Capture the cell that displays the provided text and extract its (x, y) central coordinate. 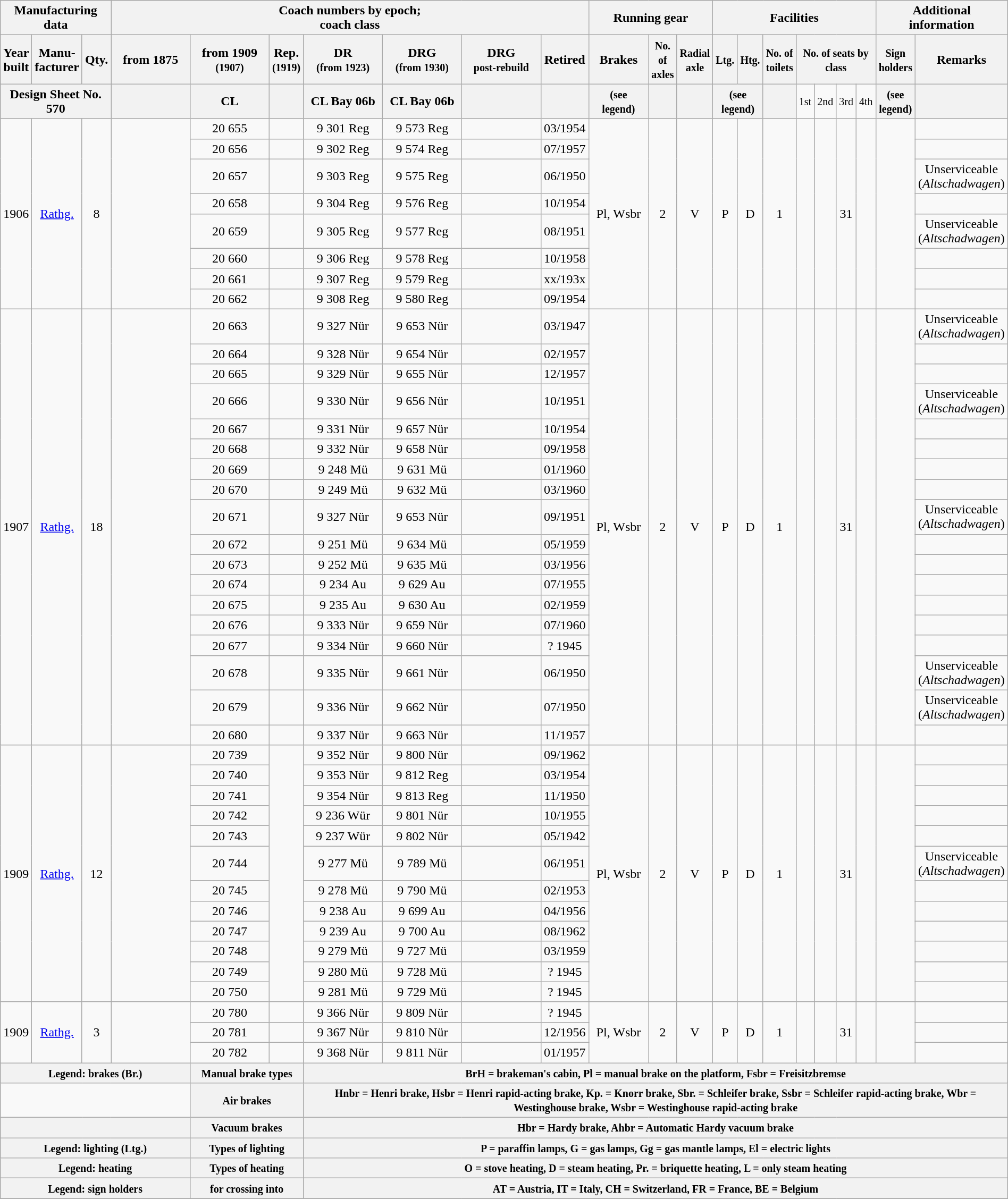
20 676 (230, 625)
9 810 Nür (422, 1032)
9 234 Au (343, 585)
Ltg. (725, 60)
9 333 Nür (343, 625)
9 658 Nür (422, 449)
BrH = brakeman's cabin, Pl = manual brake on the platform, Fsbr = Freisitzbremse (656, 1073)
20 671 (230, 517)
9 661 Nür (422, 673)
9 655 Nür (422, 374)
1906 (16, 214)
09/1958 (565, 449)
08/1962 (565, 931)
Types of heating (247, 1168)
9 251 Mü (343, 544)
9 303 Reg (343, 176)
06/1951 (565, 863)
1907 (16, 527)
20 661 (230, 278)
Legend: lighting (Ltg.) (96, 1148)
9 352 Nür (343, 755)
20 670 (230, 489)
20 666 (230, 402)
20 678 (230, 673)
Air brakes (247, 1100)
3 (96, 1032)
Radialaxle (695, 60)
20 741 (230, 796)
9 802 Nür (422, 836)
20 680 (230, 735)
12/1957 (565, 374)
9 580 Reg (422, 299)
Types of lighting (247, 1148)
20 669 (230, 469)
Facilities (794, 18)
03/1956 (565, 564)
4th (866, 101)
20 749 (230, 972)
9 659 Nür (422, 625)
9 367 Nür (343, 1032)
20 781 (230, 1032)
Htg. (750, 60)
12 (96, 874)
9 335 Nür (343, 673)
20 679 (230, 707)
3rd (846, 101)
9 239 Au (343, 931)
9 660 Nür (422, 645)
20 742 (230, 816)
10/1958 (565, 258)
9 353 Nür (343, 775)
8 (96, 214)
20 740 (230, 775)
20 780 (230, 1012)
Additional information (942, 18)
1st (805, 101)
9 252 Mü (343, 564)
9 334 Nür (343, 645)
11/1957 (565, 735)
9 789 Mü (422, 863)
9 329 Nür (343, 374)
20 665 (230, 374)
Qty. (96, 60)
9 306 Reg (343, 258)
Hbr = Hardy brake, Ahbr = Automatic Hardy vacuum brake (656, 1128)
20 747 (230, 931)
20 663 (230, 326)
DRGpost-rebuild (501, 60)
09/1962 (565, 755)
9 277 Mü (343, 863)
9 662 Nür (422, 707)
9 634 Mü (422, 544)
Design Sheet No. 570 (56, 101)
05/1942 (565, 836)
9 328 Nür (343, 353)
09/1951 (565, 517)
20 660 (230, 258)
07/1957 (565, 149)
20 664 (230, 353)
03/1960 (565, 489)
Signholders (895, 60)
20 674 (230, 585)
DRG(from 1930) (422, 60)
20 743 (230, 836)
09/1954 (565, 299)
03/1947 (565, 326)
9 632 Mü (422, 489)
9 578 Reg (422, 258)
Manu-facturer (57, 60)
10/1955 (565, 816)
07/1950 (565, 707)
07/1955 (565, 585)
xx/193x (565, 278)
AT = Austria, IT = Italy, CH = Switzerland, FR = France, BE = Belgium (656, 1188)
Vacuum brakes (247, 1128)
20 675 (230, 605)
03/1959 (565, 951)
9 331 Nür (343, 429)
20 746 (230, 911)
CL (230, 101)
9 304 Reg (343, 204)
9 631 Mü (422, 469)
Running gear (651, 18)
18 (96, 527)
9 790 Mü (422, 891)
9 302 Reg (343, 149)
Coach numbers by epoch;coach class (350, 18)
Manufacturing data (56, 18)
9 238 Au (343, 911)
20 657 (230, 176)
9 656 Nür (422, 402)
9 332 Nür (343, 449)
Brakes (619, 60)
Rep.(1919) (286, 60)
9 727 Mü (422, 951)
from 1909(1907) (230, 60)
12/1956 (565, 1032)
9 577 Reg (422, 231)
9 813 Reg (422, 796)
20 745 (230, 891)
9 629 Au (422, 585)
9 337 Nür (343, 735)
20 744 (230, 863)
10/1951 (565, 402)
9 235 Au (343, 605)
9 248 Mü (343, 469)
20 673 (230, 564)
20 782 (230, 1052)
Yearbuilt (16, 60)
20 656 (230, 149)
9 237 Wür (343, 836)
9 236 Wür (343, 816)
20 748 (230, 951)
20 672 (230, 544)
02/1959 (565, 605)
P = paraffin lamps, G = gas lamps, Gg = gas mantle lamps, El = electric lights (656, 1148)
20 658 (230, 204)
No. oftoilets (779, 60)
9 366 Nür (343, 1012)
9 573 Reg (422, 129)
No. of seats by class (836, 60)
9 575 Reg (422, 176)
9 336 Nür (343, 707)
07/1960 (565, 625)
2nd (825, 101)
9 801 Nür (422, 816)
from 1875 (151, 60)
05/1959 (565, 544)
20 655 (230, 129)
9 809 Nür (422, 1012)
9 281 Mü (343, 992)
11/1950 (565, 796)
9 574 Reg (422, 149)
Retired (565, 60)
9 280 Mü (343, 972)
Manual brake types (247, 1073)
9 308 Reg (343, 299)
9 368 Nür (343, 1052)
01/1957 (565, 1052)
9 307 Reg (343, 278)
Remarks (962, 60)
9 576 Reg (422, 204)
9 279 Mü (343, 951)
20 659 (230, 231)
20 662 (230, 299)
20 677 (230, 645)
No. ofaxles (662, 60)
01/1960 (565, 469)
DR(from 1923) (343, 60)
9 729 Mü (422, 992)
20 668 (230, 449)
02/1957 (565, 353)
20 667 (230, 429)
O = stove heating, D = steam heating, Pr. = briquette heating, L = only steam heating (656, 1168)
9 700 Au (422, 931)
9 812 Reg (422, 775)
9 330 Nür (343, 402)
9 249 Mü (343, 489)
9 354 Nür (343, 796)
9 305 Reg (343, 231)
9 657 Nür (422, 429)
9 728 Mü (422, 972)
for crossing into (247, 1188)
9 811 Nür (422, 1052)
02/1953 (565, 891)
9 699 Au (422, 911)
9 278 Mü (343, 891)
20 739 (230, 755)
9 800 Nür (422, 755)
9 663 Nür (422, 735)
04/1956 (565, 911)
9 635 Mü (422, 564)
9 579 Reg (422, 278)
08/1951 (565, 231)
9 301 Reg (343, 129)
20 750 (230, 992)
Legend: heating (96, 1168)
Legend: brakes (Br.) (96, 1073)
9 630 Au (422, 605)
9 654 Nür (422, 353)
Legend: sign holders (96, 1188)
